Return (x, y) of the center of cell containing provided text 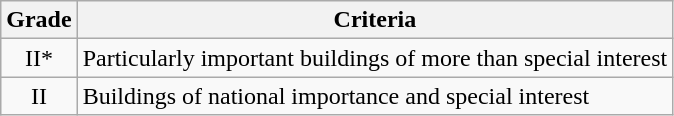
Grade (39, 20)
II* (39, 58)
Buildings of national importance and special interest (375, 96)
II (39, 96)
Criteria (375, 20)
Particularly important buildings of more than special interest (375, 58)
